Return [X, Y] of the center of cell containing provided text 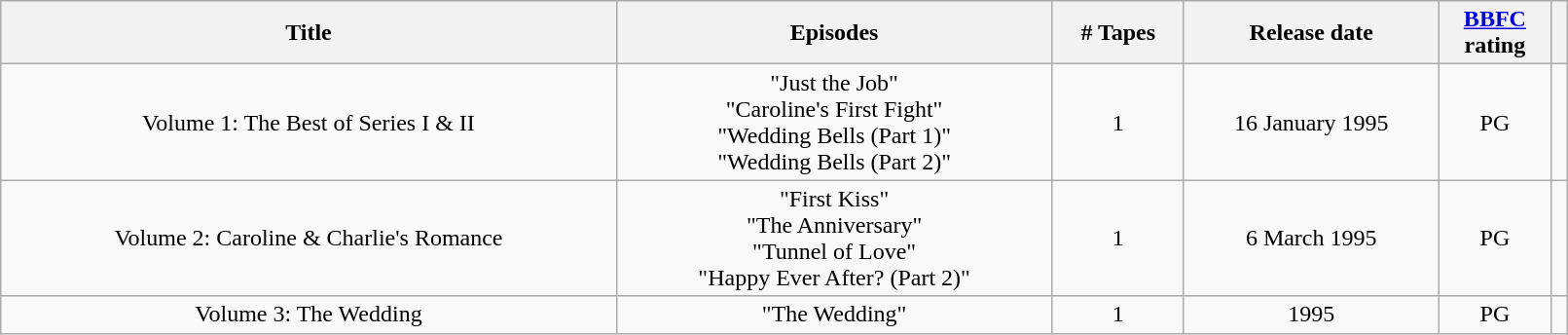
Title [309, 33]
Volume 3: The Wedding [309, 315]
1995 [1311, 315]
# Tapes [1117, 33]
6 March 1995 [1311, 238]
Volume 2: Caroline & Charlie's Romance [309, 238]
Release date [1311, 33]
16 January 1995 [1311, 123]
"First Kiss" "The Anniversary" "Tunnel of Love" "Happy Ever After? (Part 2)" [834, 238]
"Just the Job" "Caroline's First Fight" "Wedding Bells (Part 1)" "Wedding Bells (Part 2)" [834, 123]
"The Wedding" [834, 315]
BBFCrating [1495, 33]
Episodes [834, 33]
Volume 1: The Best of Series I & II [309, 123]
